Determine the [x, y] coordinate at the center of the cell enclosing the given text.  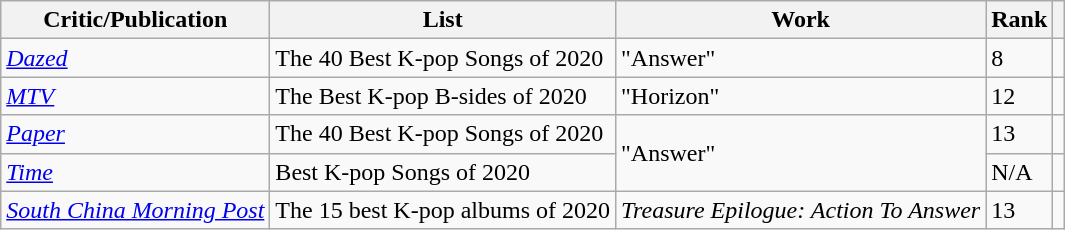
Best K-pop Songs of 2020 [443, 172]
List [443, 20]
Dazed [136, 58]
The 15 best K-pop albums of 2020 [443, 210]
N/A [1020, 172]
Treasure Epilogue: Action To Answer [801, 210]
The Best K-pop B-sides of 2020 [443, 96]
8 [1020, 58]
MTV [136, 96]
South China Morning Post [136, 210]
Rank [1020, 20]
12 [1020, 96]
Time [136, 172]
Work [801, 20]
"Horizon" [801, 96]
Paper [136, 134]
Critic/Publication [136, 20]
